Return the (x, y) coordinate for the center point of the cell that contains the specified text.  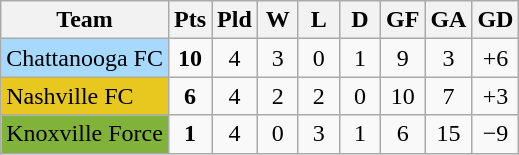
−9 (496, 134)
Knoxville Force (85, 134)
Pld (235, 20)
Team (85, 20)
GF (402, 20)
+6 (496, 58)
7 (448, 96)
9 (402, 58)
Chattanooga FC (85, 58)
Pts (190, 20)
15 (448, 134)
D (360, 20)
GD (496, 20)
Nashville FC (85, 96)
W (278, 20)
GA (448, 20)
+3 (496, 96)
L (318, 20)
